Output the [X, Y] coordinate of the center of the cell containing the given text.  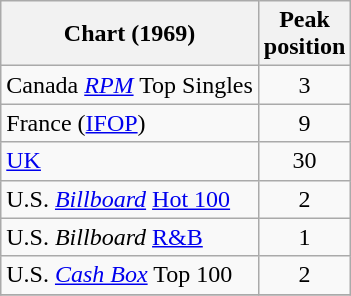
U.S. Billboard R&B [130, 237]
U.S. Billboard Hot 100 [130, 199]
Canada RPM Top Singles [130, 85]
1 [304, 237]
U.S. Cash Box Top 100 [130, 275]
France (IFOP) [130, 123]
Chart (1969) [130, 34]
30 [304, 161]
3 [304, 85]
UK [130, 161]
Peakposition [304, 34]
9 [304, 123]
